Locate the cell with the specified text and output its [X, Y] center coordinate. 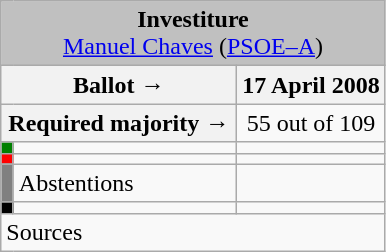
17 April 2008 [311, 85]
InvestitureManuel Chaves (PSOE–A) [193, 34]
Abstentions [125, 183]
Ballot → [119, 85]
Sources [193, 232]
55 out of 109 [311, 123]
Required majority → [119, 123]
